Output the (x, y) coordinate of the center of the cell containing the given text.  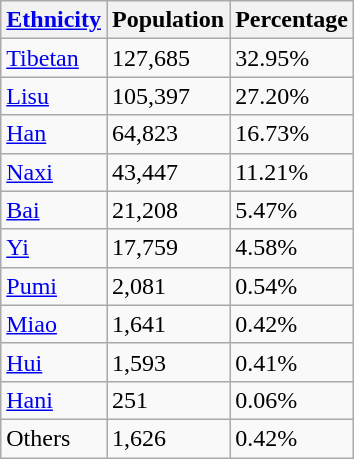
Yi (54, 248)
43,447 (168, 172)
2,081 (168, 286)
11.21% (292, 172)
32.95% (292, 58)
Miao (54, 324)
1,626 (168, 438)
127,685 (168, 58)
251 (168, 400)
0.54% (292, 286)
Naxi (54, 172)
4.58% (292, 248)
Bai (54, 210)
Ethnicity (54, 20)
1,593 (168, 362)
0.41% (292, 362)
Hui (54, 362)
64,823 (168, 134)
16.73% (292, 134)
Tibetan (54, 58)
Lisu (54, 96)
1,641 (168, 324)
27.20% (292, 96)
5.47% (292, 210)
17,759 (168, 248)
Pumi (54, 286)
Hani (54, 400)
Percentage (292, 20)
21,208 (168, 210)
Han (54, 134)
105,397 (168, 96)
0.06% (292, 400)
Population (168, 20)
Others (54, 438)
